Locate the cell with the specified text and output its (x, y) center coordinate. 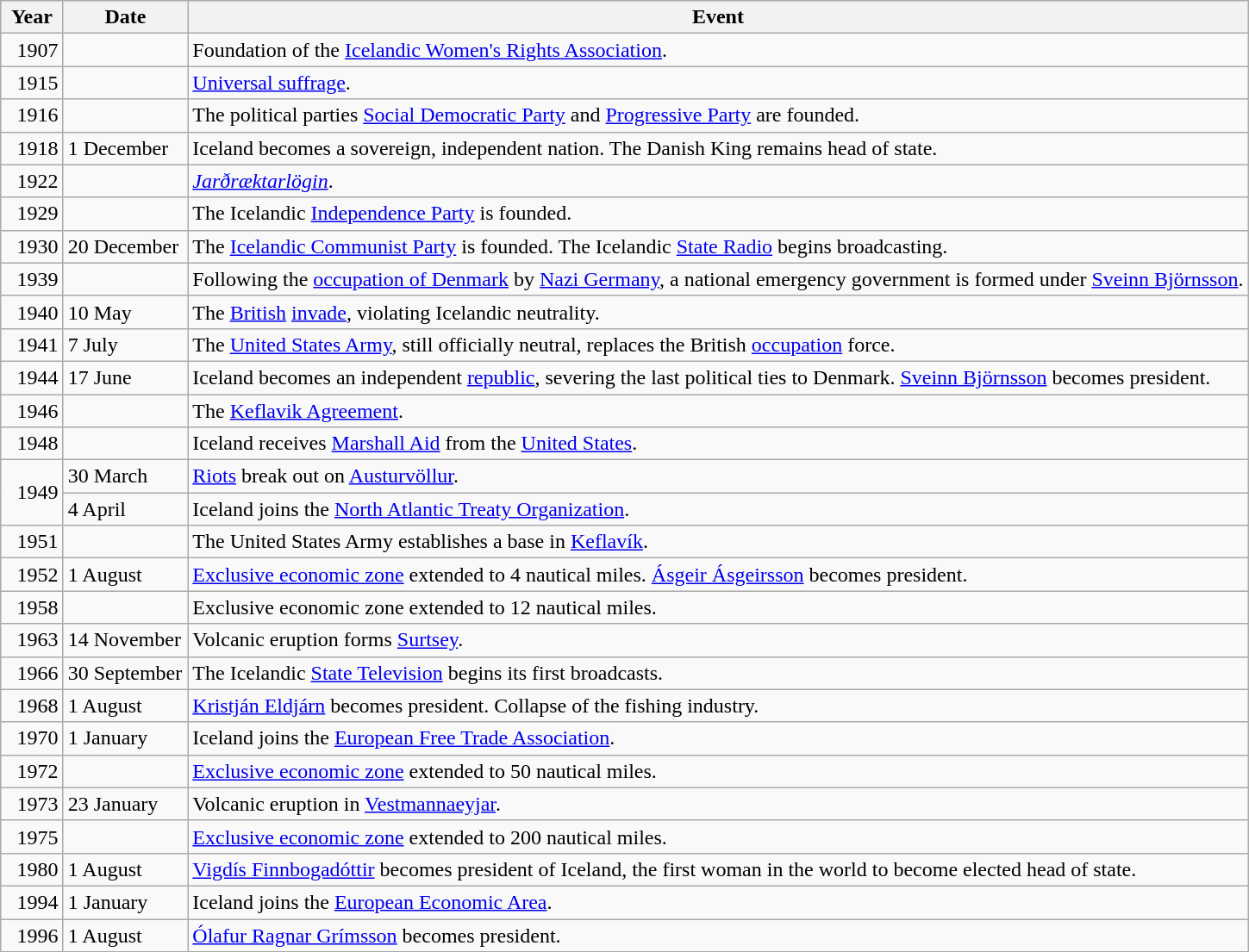
Foundation of the Icelandic Women's Rights Association. (718, 50)
1949 (32, 493)
The United States Army, still officially neutral, replaces the British occupation force. (718, 345)
Following the occupation of Denmark by Nazi Germany, a national emergency government is formed under Sveinn Björnsson. (718, 279)
1922 (32, 181)
17 June (126, 377)
30 March (126, 476)
1946 (32, 411)
1 December (126, 148)
The Icelandic Communist Party is founded. The Icelandic State Radio begins broadcasting. (718, 246)
Exclusive economic zone extended to 200 nautical miles. (718, 837)
1952 (32, 575)
1973 (32, 804)
1996 (32, 935)
10 May (126, 312)
The United States Army establishes a base in Keflavík. (718, 542)
Volcanic eruption in Vestmannaeyjar. (718, 804)
1915 (32, 83)
1930 (32, 246)
7 July (126, 345)
1972 (32, 771)
20 December (126, 246)
1940 (32, 312)
Exclusive economic zone extended to 12 nautical miles. (718, 607)
1916 (32, 115)
Iceland joins the North Atlantic Treaty Organization. (718, 509)
Riots break out on Austurvöllur. (718, 476)
Iceland joins the European Economic Area. (718, 902)
1966 (32, 673)
1951 (32, 542)
Jarðræktarlögin. (718, 181)
Volcanic eruption forms Surtsey. (718, 640)
1941 (32, 345)
1958 (32, 607)
1963 (32, 640)
1980 (32, 869)
The Icelandic Independence Party is founded. (718, 214)
Exclusive economic zone extended to 4 nautical miles. Ásgeir Ásgeirsson becomes president. (718, 575)
Kristján Eldjárn becomes president. Collapse of the fishing industry. (718, 706)
Event (718, 17)
Iceland receives Marshall Aid from the United States. (718, 444)
Vigdís Finnbogadóttir becomes president of Iceland, the first woman in the world to become elected head of state. (718, 869)
1994 (32, 902)
14 November (126, 640)
Iceland becomes a sovereign, independent nation. The Danish King remains head of state. (718, 148)
The Keflavik Agreement. (718, 411)
The Icelandic State Television begins its first broadcasts. (718, 673)
4 April (126, 509)
Exclusive economic zone extended to 50 nautical miles. (718, 771)
Ólafur Ragnar Grímsson becomes president. (718, 935)
Iceland becomes an independent republic, severing the last political ties to Denmark. Sveinn Björnsson becomes president. (718, 377)
1939 (32, 279)
Universal suffrage. (718, 83)
1968 (32, 706)
1907 (32, 50)
1944 (32, 377)
1918 (32, 148)
Iceland joins the European Free Trade Association. (718, 738)
1975 (32, 837)
23 January (126, 804)
Year (32, 17)
Date (126, 17)
30 September (126, 673)
1929 (32, 214)
The political parties Social Democratic Party and Progressive Party are founded. (718, 115)
1970 (32, 738)
The British invade, violating Icelandic neutrality. (718, 312)
1948 (32, 444)
